Return the [x, y] coordinate for the center point of the cell that contains the specified text.  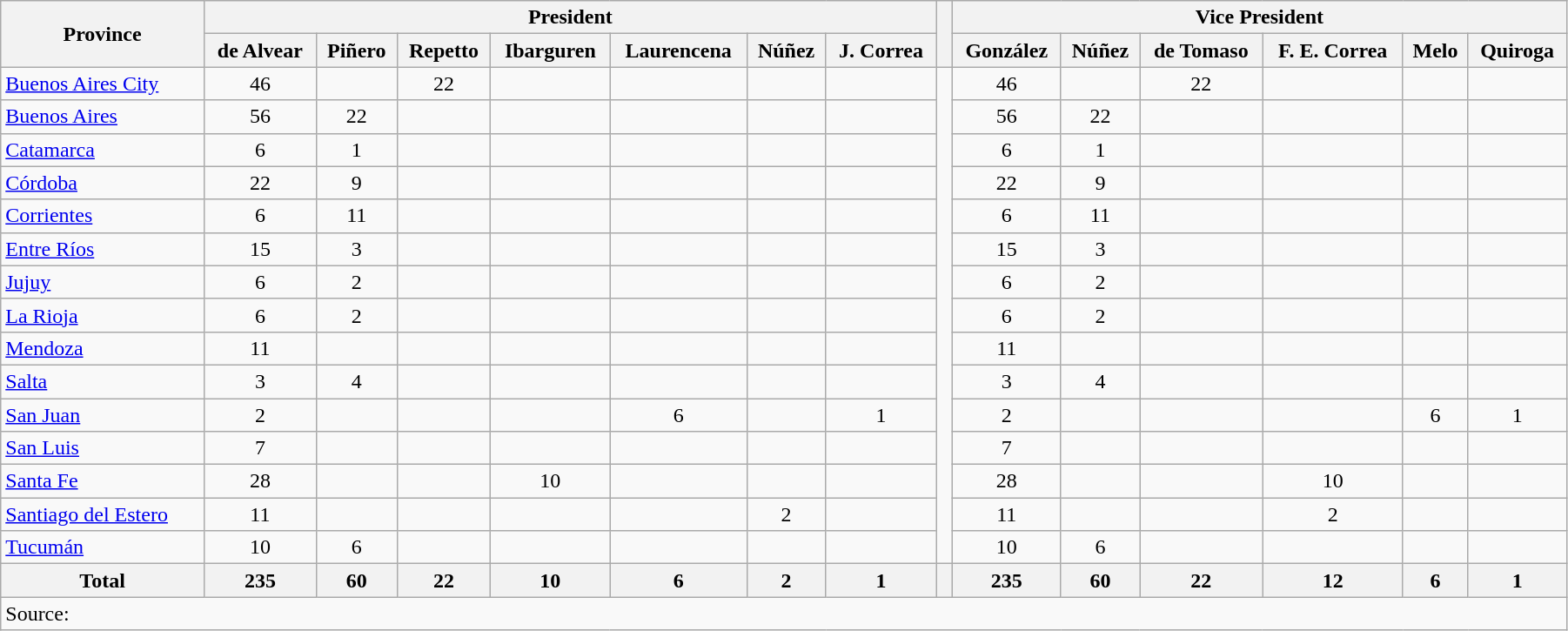
J. Correa [881, 50]
Jujuy [103, 282]
de Alvear [259, 50]
F. E. Correa [1333, 50]
Córdoba [103, 183]
Source: [784, 614]
Province [103, 34]
Buenos Aires City [103, 84]
Total [103, 581]
Laurencena [679, 50]
Entre Ríos [103, 249]
Corrientes [103, 216]
La Rioja [103, 315]
Tucumán [103, 547]
San Luis [103, 448]
Piñero [357, 50]
Quiroga [1518, 50]
Santa Fe [103, 481]
Ibarguren [550, 50]
Mendoza [103, 348]
González [1006, 50]
de Tomaso [1202, 50]
Catamarca [103, 150]
12 [1333, 581]
Melo [1436, 50]
Buenos Aires [103, 117]
Santiago del Estero [103, 514]
President [570, 17]
Vice President [1259, 17]
San Juan [103, 415]
Repetto [444, 50]
Salta [103, 381]
